Provide the (X, Y) coordinate of the cell's center where the given text is located.  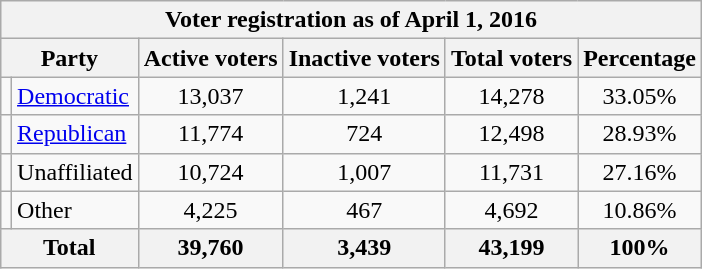
11,731 (511, 172)
Total (69, 248)
10.86% (640, 210)
Other (76, 210)
1,241 (364, 96)
14,278 (511, 96)
Democratic (76, 96)
11,774 (210, 134)
27.16% (640, 172)
Active voters (210, 58)
Total voters (511, 58)
4,692 (511, 210)
467 (364, 210)
39,760 (210, 248)
10,724 (210, 172)
33.05% (640, 96)
Unaffiliated (76, 172)
13,037 (210, 96)
Party (69, 58)
Republican (76, 134)
724 (364, 134)
43,199 (511, 248)
3,439 (364, 248)
4,225 (210, 210)
28.93% (640, 134)
Voter registration as of April 1, 2016 (350, 20)
Inactive voters (364, 58)
Percentage (640, 58)
12,498 (511, 134)
100% (640, 248)
1,007 (364, 172)
